Scan for the cell matching the given text and deliver its [X, Y] coordinate at center. 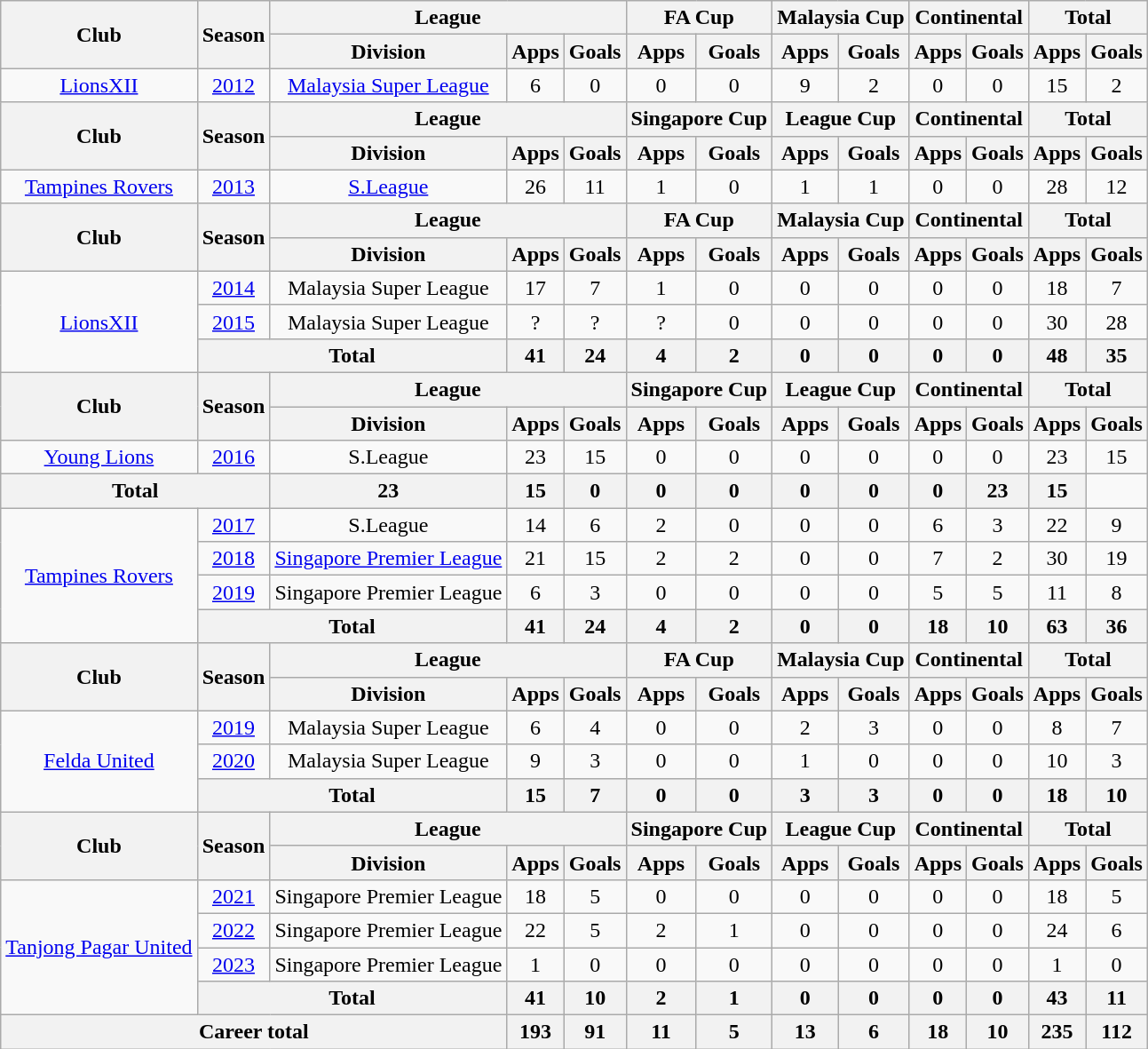
91 [595, 1032]
17 [535, 288]
48 [1057, 355]
2014 [234, 288]
63 [1057, 626]
Tanjong Pagar United [99, 947]
Felda United [99, 761]
21 [535, 559]
2015 [234, 322]
235 [1057, 1032]
2012 [234, 85]
Career total [254, 1032]
2020 [234, 761]
35 [1117, 355]
Young Lions [99, 457]
43 [1057, 998]
14 [535, 525]
2021 [234, 896]
19 [1117, 559]
2023 [234, 964]
112 [1117, 1032]
2018 [234, 559]
12 [1117, 187]
2013 [234, 187]
2017 [234, 525]
2022 [234, 930]
13 [805, 1032]
2016 [234, 457]
26 [535, 187]
193 [535, 1032]
36 [1117, 626]
